Return [X, Y] of the center of cell containing provided text 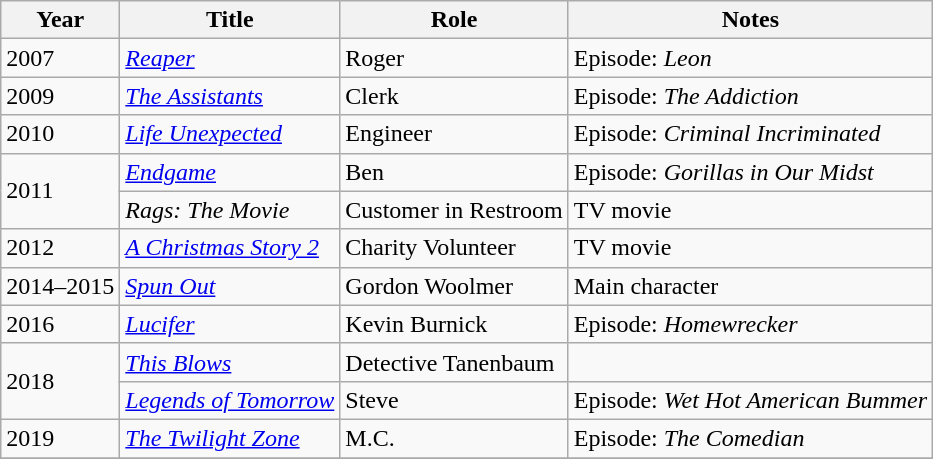
Episode: Wet Hot American Bummer [750, 400]
Detective Tanenbaum [454, 362]
Episode: Criminal Incriminated [750, 134]
Episode: Leon [750, 58]
Customer in Restroom [454, 210]
Engineer [454, 134]
Notes [750, 20]
2007 [60, 58]
Spun Out [230, 286]
Steve [454, 400]
Charity Volunteer [454, 248]
A Christmas Story 2 [230, 248]
Legends of Tomorrow [230, 400]
Roger [454, 58]
Role [454, 20]
2010 [60, 134]
The Twilight Zone [230, 438]
Gordon Woolmer [454, 286]
This Blows [230, 362]
Kevin Burnick [454, 324]
Episode: Gorillas in Our Midst [750, 172]
Lucifer [230, 324]
Clerk [454, 96]
M.C. [454, 438]
2018 [60, 381]
Main character [750, 286]
Ben [454, 172]
2014–2015 [60, 286]
Year [60, 20]
Rags: The Movie [230, 210]
2019 [60, 438]
Endgame [230, 172]
2011 [60, 191]
Title [230, 20]
Episode: The Addiction [750, 96]
Reaper [230, 58]
The Assistants [230, 96]
2012 [60, 248]
Episode: Homewrecker [750, 324]
Life Unexpected [230, 134]
2009 [60, 96]
2016 [60, 324]
Episode: The Comedian [750, 438]
